Pinpoint the cell where the given text exists, returning its [X, Y] midpoint coordinate. 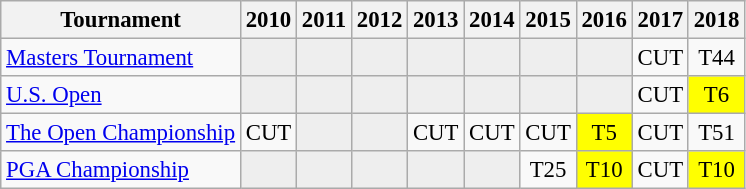
U.S. Open [121, 95]
2016 [604, 20]
2011 [324, 20]
2010 [268, 20]
2017 [660, 20]
T44 [716, 58]
Tournament [121, 20]
Masters Tournament [121, 58]
T6 [716, 95]
2018 [716, 20]
PGA Championship [121, 170]
2015 [548, 20]
2013 [436, 20]
T51 [716, 133]
2012 [379, 20]
The Open Championship [121, 133]
T25 [548, 170]
T5 [604, 133]
2014 [492, 20]
